Find where the given text appears and provide that cell's center as [X, Y] coordinate. 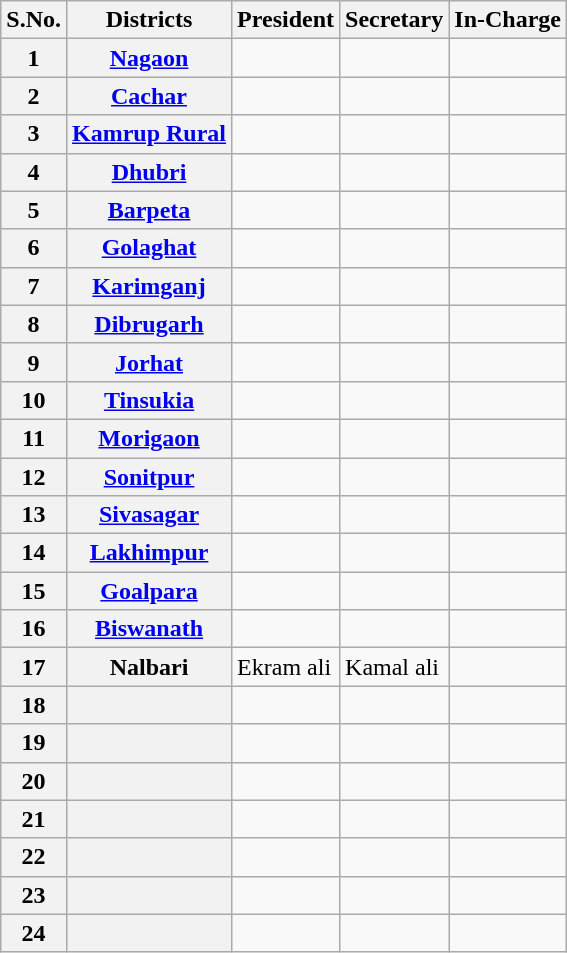
11 [34, 438]
3 [34, 134]
2 [34, 96]
1 [34, 58]
21 [34, 819]
Sonitpur [148, 477]
Kamal ali [394, 667]
Cachar [148, 96]
Golaghat [148, 248]
20 [34, 781]
13 [34, 515]
24 [34, 933]
Kamrup Rural [148, 134]
Morigaon [148, 438]
Jorhat [148, 362]
22 [34, 857]
5 [34, 210]
18 [34, 705]
Secretary [394, 20]
9 [34, 362]
In-Charge [508, 20]
15 [34, 591]
Lakhimpur [148, 553]
14 [34, 553]
President [286, 20]
16 [34, 629]
Biswanath [148, 629]
17 [34, 667]
Districts [148, 20]
Dhubri [148, 172]
Tinsukia [148, 400]
Ekram ali [286, 667]
Nalbari [148, 667]
Goalpara [148, 591]
10 [34, 400]
8 [34, 324]
7 [34, 286]
19 [34, 743]
S.No. [34, 20]
Sivasagar [148, 515]
Barpeta [148, 210]
Karimganj [148, 286]
Dibrugarh [148, 324]
4 [34, 172]
Nagaon [148, 58]
6 [34, 248]
12 [34, 477]
23 [34, 895]
